Pinpoint the cell where the given text exists, returning its [x, y] midpoint coordinate. 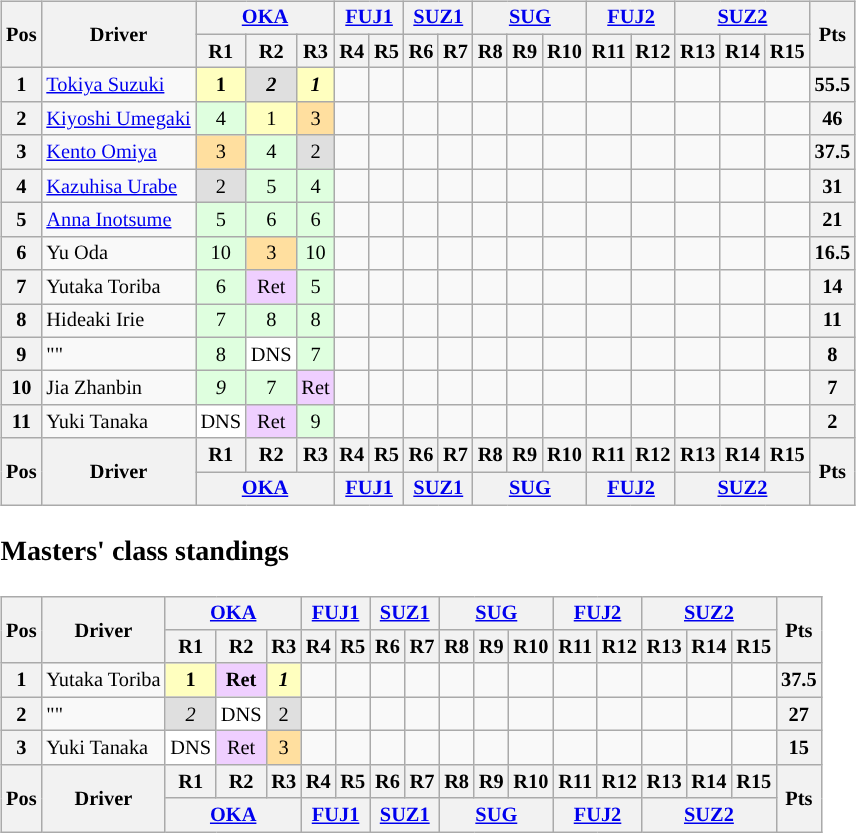
Yu Oda [118, 253]
15 [798, 748]
Kazuhisa Urabe [118, 186]
Hideaki Irie [118, 321]
Kento Omiya [118, 152]
Kiyoshi Umegaki [118, 119]
16.5 [832, 253]
14 [832, 287]
46 [832, 119]
21 [832, 220]
27 [798, 714]
Jia Zhanbin [118, 388]
31 [832, 186]
Tokiya Suzuki [118, 85]
Anna Inotsume [118, 220]
55.5 [832, 85]
